Detect which cell encompasses the target text, then output its [x, y] center coordinate. 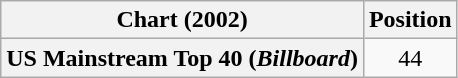
Position [410, 20]
44 [410, 58]
Chart (2002) [182, 20]
US Mainstream Top 40 (Billboard) [182, 58]
